Identify which cell holds the provided text, then report its [X, Y] central coordinate. 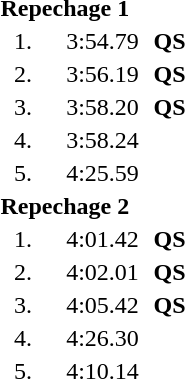
3:58.24 [102, 140]
4:02.01 [102, 272]
3:58.20 [102, 107]
3:56.19 [102, 74]
3:54.79 [102, 41]
4:25.59 [102, 173]
4:01.42 [102, 239]
4:05.42 [102, 305]
4:26.30 [102, 338]
